Locate the cell with the specified text and output its (x, y) center coordinate. 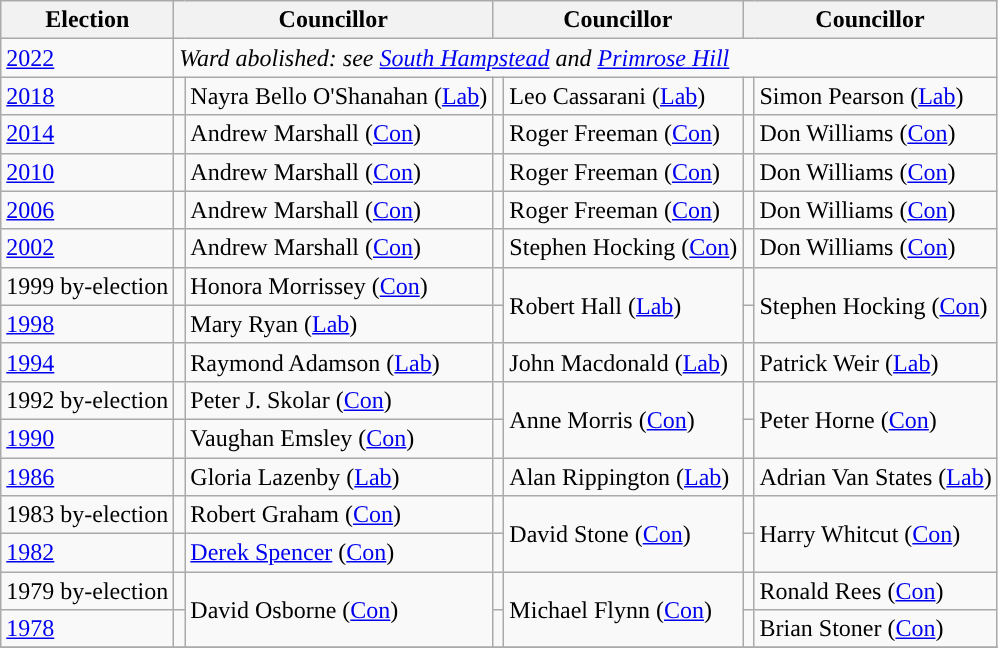
2010 (88, 172)
David Stone (Con) (624, 534)
Peter Horne (Con) (876, 419)
Ward abolished: see South Hampstead and Primrose Hill (586, 58)
2018 (88, 96)
Honora Morrissey (Con) (339, 286)
Gloria Lazenby (Lab) (339, 477)
1990 (88, 438)
1979 by-election (88, 591)
2022 (88, 58)
Raymond Adamson (Lab) (339, 362)
Brian Stoner (Con) (876, 629)
Simon Pearson (Lab) (876, 96)
Adrian Van States (Lab) (876, 477)
2014 (88, 134)
Leo Cassarani (Lab) (624, 96)
Mary Ryan (Lab) (339, 324)
Peter J. Skolar (Con) (339, 400)
1994 (88, 362)
Robert Graham (Con) (339, 515)
Patrick Weir (Lab) (876, 362)
Nayra Bello O'Shanahan (Lab) (339, 96)
Ronald Rees (Con) (876, 591)
John Macdonald (Lab) (624, 362)
Derek Spencer (Con) (339, 553)
1986 (88, 477)
2002 (88, 248)
1978 (88, 629)
1998 (88, 324)
Michael Flynn (Con) (624, 610)
1999 by-election (88, 286)
David Osborne (Con) (339, 610)
Robert Hall (Lab) (624, 305)
Anne Morris (Con) (624, 419)
1992 by-election (88, 400)
2006 (88, 210)
Harry Whitcut (Con) (876, 534)
1983 by-election (88, 515)
1982 (88, 553)
Election (88, 20)
Vaughan Emsley (Con) (339, 438)
Alan Rippington (Lab) (624, 477)
